Detect which cell encompasses the target text, then output its [x, y] center coordinate. 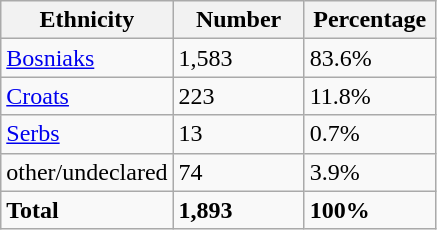
other/undeclared [87, 172]
83.6% [370, 58]
74 [238, 172]
Ethnicity [87, 20]
223 [238, 96]
1,583 [238, 58]
Number [238, 20]
Bosniaks [87, 58]
Percentage [370, 20]
Croats [87, 96]
3.9% [370, 172]
Serbs [87, 134]
Total [87, 210]
11.8% [370, 96]
100% [370, 210]
1,893 [238, 210]
0.7% [370, 134]
13 [238, 134]
